Search for the cell housing the specified text and yield its (x, y) center coordinate. 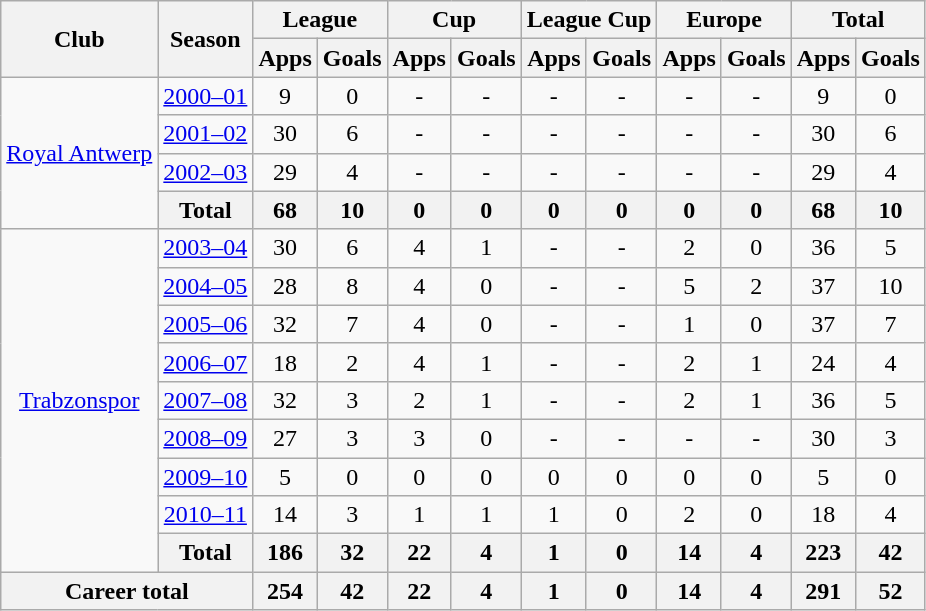
Season (206, 39)
2000–01 (206, 96)
2003–04 (206, 248)
League (320, 20)
2004–05 (206, 286)
254 (285, 591)
2008–09 (206, 438)
291 (823, 591)
Club (80, 39)
223 (823, 553)
2005–06 (206, 324)
2006–07 (206, 362)
52 (891, 591)
2009–10 (206, 477)
24 (823, 362)
Cup (454, 20)
27 (285, 438)
Career total (127, 591)
Trabzonspor (80, 400)
Royal Antwerp (80, 153)
8 (352, 286)
2002–03 (206, 172)
186 (285, 553)
2010–11 (206, 515)
League Cup (589, 20)
Europe (724, 20)
28 (285, 286)
2001–02 (206, 134)
2007–08 (206, 400)
